Find where the given text appears and provide that cell's center as [X, Y] coordinate. 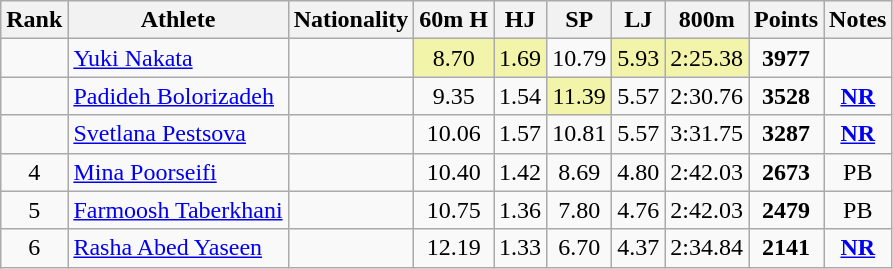
HJ [520, 20]
2141 [786, 248]
2673 [786, 172]
Svetlana Pestsova [178, 134]
3977 [786, 58]
5.93 [638, 58]
Mina Poorseifi [178, 172]
Rasha Abed Yaseen [178, 248]
Notes [858, 20]
1.54 [520, 96]
1.42 [520, 172]
Padideh Bolorizadeh [178, 96]
10.40 [454, 172]
6 [34, 248]
2:25.38 [707, 58]
5 [34, 210]
LJ [638, 20]
11.39 [580, 96]
3528 [786, 96]
3:31.75 [707, 134]
Athlete [178, 20]
Farmoosh Taberkhani [178, 210]
2479 [786, 210]
10.75 [454, 210]
4.76 [638, 210]
12.19 [454, 248]
9.35 [454, 96]
8.70 [454, 58]
SP [580, 20]
4.80 [638, 172]
2:30.76 [707, 96]
10.79 [580, 58]
1.69 [520, 58]
7.80 [580, 210]
800m [707, 20]
2:34.84 [707, 248]
Rank [34, 20]
1.57 [520, 134]
10.06 [454, 134]
3287 [786, 134]
60m H [454, 20]
1.36 [520, 210]
Yuki Nakata [178, 58]
6.70 [580, 248]
4 [34, 172]
Points [786, 20]
8.69 [580, 172]
10.81 [580, 134]
Nationality [351, 20]
1.33 [520, 248]
4.37 [638, 248]
